Return [x, y] of the center of cell containing provided text 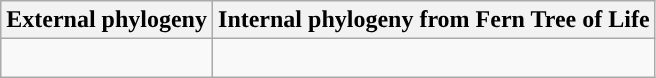
Internal phylogeny from Fern Tree of Life [434, 20]
External phylogeny [107, 20]
